Extract the [X, Y] coordinate from the center of the cell holding the provided text.  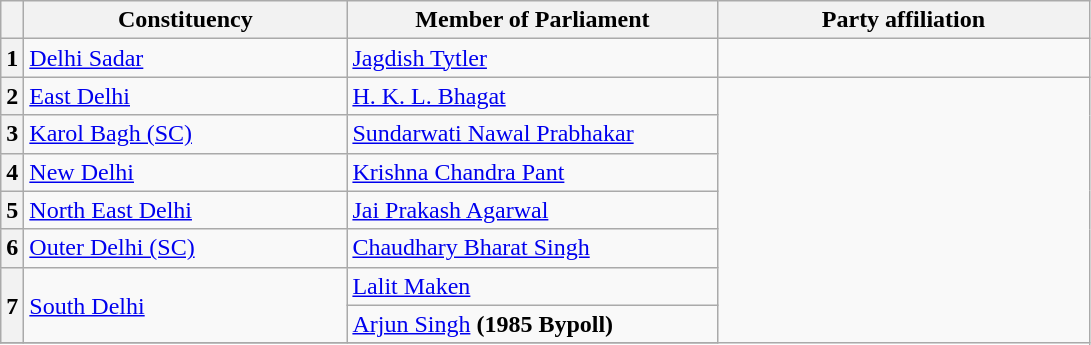
6 [12, 248]
North East Delhi [186, 210]
1 [12, 58]
2 [12, 96]
Party affiliation [904, 20]
Jai Prakash Agarwal [532, 210]
Delhi Sadar [186, 58]
Chaudhary Bharat Singh [532, 248]
Karol Bagh (SC) [186, 134]
Lalit Maken [532, 286]
3 [12, 134]
5 [12, 210]
4 [12, 172]
New Delhi [186, 172]
Arjun Singh (1985 Bypoll) [532, 324]
East Delhi [186, 96]
Constituency [186, 20]
Jagdish Tytler [532, 58]
Outer Delhi (SC) [186, 248]
Sundarwati Nawal Prabhakar [532, 134]
H. K. L. Bhagat [532, 96]
Member of Parliament [532, 20]
Krishna Chandra Pant [532, 172]
7 [12, 305]
South Delhi [186, 305]
